Pinpoint the cell where the given text exists, returning its [X, Y] midpoint coordinate. 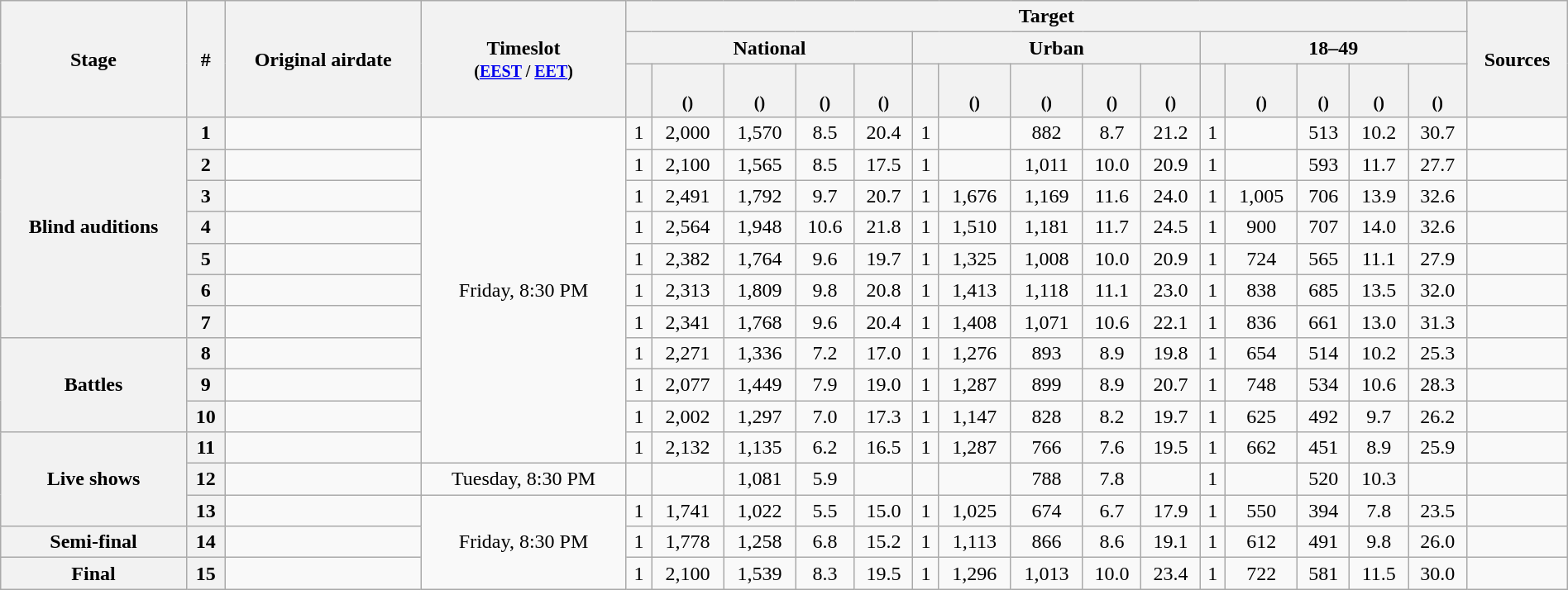
17.9 [1171, 511]
1,081 [759, 479]
16.5 [883, 448]
1,676 [974, 196]
828 [1047, 416]
7.2 [825, 353]
534 [1323, 384]
7.9 [825, 384]
13.5 [1379, 290]
30.7 [1437, 133]
13.9 [1379, 196]
12 [205, 479]
5.9 [825, 479]
748 [1262, 384]
1,113 [974, 542]
550 [1262, 511]
893 [1047, 353]
Semi-final [94, 542]
593 [1323, 164]
612 [1262, 542]
625 [1262, 416]
1,510 [974, 227]
27.9 [1437, 259]
9 [205, 384]
1,565 [759, 164]
1,792 [759, 196]
766 [1047, 448]
6.7 [1111, 511]
6 [205, 290]
838 [1262, 290]
1,408 [974, 321]
900 [1262, 227]
1,258 [759, 542]
2,077 [688, 384]
1,008 [1047, 259]
1,413 [974, 290]
1,135 [759, 448]
Sources [1518, 59]
1,778 [688, 542]
1,741 [688, 511]
11.5 [1379, 573]
20.8 [883, 290]
882 [1047, 133]
4 [205, 227]
13.0 [1379, 321]
Battles [94, 384]
662 [1262, 448]
1,276 [974, 353]
394 [1323, 511]
24.5 [1171, 227]
26.0 [1437, 542]
23.0 [1171, 290]
14 [205, 542]
19.1 [1171, 542]
5.5 [825, 511]
706 [1323, 196]
19.8 [1171, 353]
13 [205, 511]
581 [1323, 573]
654 [1262, 353]
25.3 [1437, 353]
2,341 [688, 321]
7.0 [825, 416]
836 [1262, 321]
Live shows [94, 479]
2,491 [688, 196]
23.5 [1437, 511]
520 [1323, 479]
866 [1047, 542]
Final [94, 573]
15 [205, 573]
1,296 [974, 573]
707 [1323, 227]
1,539 [759, 573]
1,764 [759, 259]
724 [1262, 259]
3 [205, 196]
685 [1323, 290]
Timeslot(EEST / EET) [523, 59]
2,313 [688, 290]
2,382 [688, 259]
491 [1323, 542]
674 [1047, 511]
6.2 [825, 448]
23.4 [1171, 573]
17.3 [883, 416]
1,025 [974, 511]
2,132 [688, 448]
1,948 [759, 227]
24.0 [1171, 196]
25.9 [1437, 448]
1,011 [1047, 164]
22.1 [1171, 321]
7 [205, 321]
26.2 [1437, 416]
513 [1323, 133]
17.0 [883, 353]
32.0 [1437, 290]
1,325 [974, 259]
1,336 [759, 353]
Tuesday, 8:30 PM [523, 479]
8 [205, 353]
2,564 [688, 227]
2 [205, 164]
1,169 [1047, 196]
21.8 [883, 227]
28.3 [1437, 384]
11.6 [1111, 196]
2,002 [688, 416]
1,449 [759, 384]
565 [1323, 259]
21.2 [1171, 133]
17.5 [883, 164]
# [205, 59]
8.3 [825, 573]
10.3 [1379, 479]
30.0 [1437, 573]
1,570 [759, 133]
1,147 [974, 416]
5 [205, 259]
1,022 [759, 511]
514 [1323, 353]
7.6 [1111, 448]
Stage [94, 59]
18–49 [1333, 48]
1,768 [759, 321]
1,013 [1047, 573]
2,000 [688, 133]
8.6 [1111, 542]
Urban [1057, 48]
1,181 [1047, 227]
1,005 [1262, 196]
National [769, 48]
661 [1323, 321]
8.7 [1111, 133]
8.2 [1111, 416]
1,809 [759, 290]
492 [1323, 416]
10 [205, 416]
6.8 [825, 542]
1,297 [759, 416]
2,271 [688, 353]
722 [1262, 573]
11 [205, 448]
899 [1047, 384]
14.0 [1379, 227]
27.7 [1437, 164]
1,071 [1047, 321]
Blind auditions [94, 227]
31.3 [1437, 321]
Original airdate [323, 59]
19.0 [883, 384]
Target [1047, 17]
1,118 [1047, 290]
451 [1323, 448]
15.0 [883, 511]
788 [1047, 479]
15.2 [883, 542]
